Find where the given text appears and provide that cell's center as [x, y] coordinate. 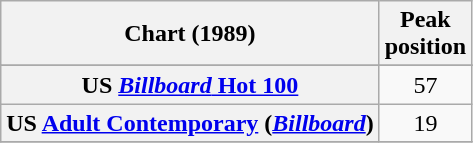
US Billboard Hot 100 [190, 85]
Chart (1989) [190, 34]
57 [425, 85]
Peakposition [425, 34]
US Adult Contemporary (Billboard) [190, 123]
19 [425, 123]
